Search for the cell housing the specified text and yield its [X, Y] center coordinate. 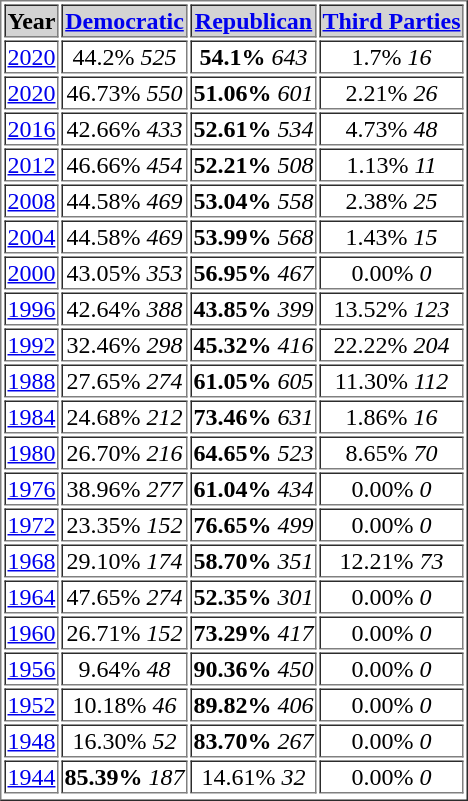
38.96% 277 [125, 488]
2008 [31, 200]
24.68% 212 [125, 416]
73.29% 417 [253, 632]
61.04% 434 [253, 488]
9.64% 48 [125, 668]
1944 [31, 776]
27.65% 274 [125, 380]
2.38% 25 [392, 200]
76.65% 499 [253, 524]
1988 [31, 380]
1.43% 15 [392, 236]
53.99% 568 [253, 236]
1964 [31, 596]
52.21% 508 [253, 164]
43.05% 353 [125, 272]
46.73% 550 [125, 92]
1956 [31, 668]
14.61% 32 [253, 776]
26.71% 152 [125, 632]
1996 [31, 308]
1968 [31, 560]
52.61% 534 [253, 128]
58.70% 351 [253, 560]
13.52% 123 [392, 308]
11.30% 112 [392, 380]
1972 [31, 524]
44.2% 525 [125, 56]
16.30% 52 [125, 740]
1948 [31, 740]
1.86% 16 [392, 416]
61.05% 605 [253, 380]
2004 [31, 236]
4.73% 48 [392, 128]
Democratic [125, 20]
32.46% 298 [125, 344]
56.95% 467 [253, 272]
1.13% 11 [392, 164]
64.65% 523 [253, 452]
1976 [31, 488]
8.65% 70 [392, 452]
1.7% 16 [392, 56]
1952 [31, 704]
29.10% 174 [125, 560]
1992 [31, 344]
83.70% 267 [253, 740]
52.35% 301 [253, 596]
42.66% 433 [125, 128]
42.64% 388 [125, 308]
73.46% 631 [253, 416]
89.82% 406 [253, 704]
53.04% 558 [253, 200]
1960 [31, 632]
Republican [253, 20]
2012 [31, 164]
Year [31, 20]
47.65% 274 [125, 596]
Third Parties [392, 20]
43.85% 399 [253, 308]
26.70% 216 [125, 452]
46.66% 454 [125, 164]
90.36% 450 [253, 668]
23.35% 152 [125, 524]
45.32% 416 [253, 344]
2016 [31, 128]
51.06% 601 [253, 92]
1984 [31, 416]
22.22% 204 [392, 344]
10.18% 46 [125, 704]
1980 [31, 452]
2.21% 26 [392, 92]
2000 [31, 272]
54.1% 643 [253, 56]
12.21% 73 [392, 560]
85.39% 187 [125, 776]
